Search for the cell housing the specified text and yield its [x, y] center coordinate. 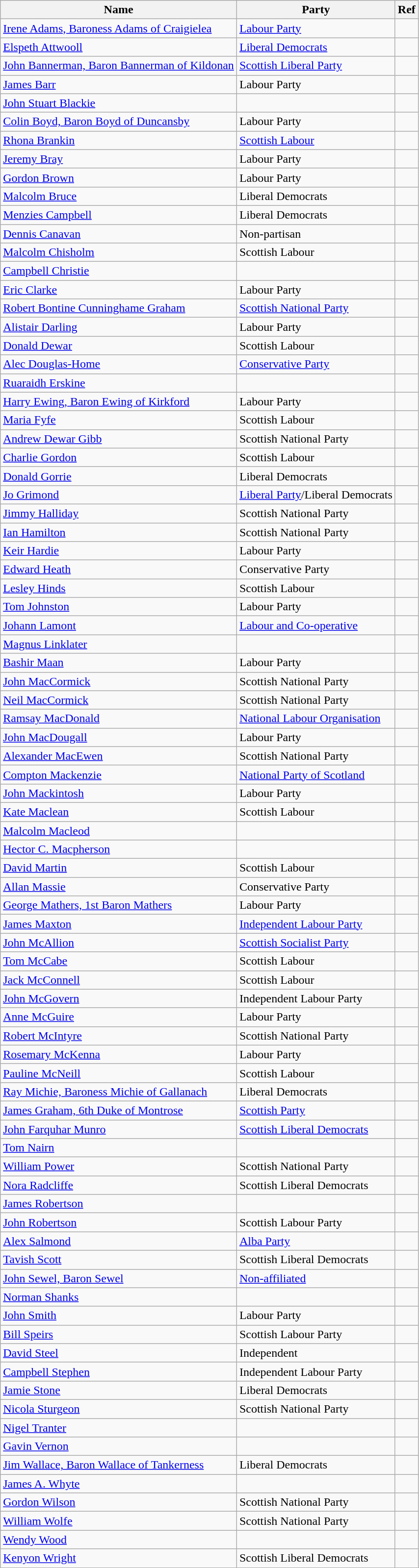
Gordon Brown [119, 177]
Scottish Socialist Party [316, 943]
Malcolm Chisholm [119, 252]
Donald Dewar [119, 346]
Gavin Vernon [119, 1446]
John Smith [119, 1316]
Non-affiliated [316, 1278]
Allan Massie [119, 887]
Ref [406, 10]
David Martin [119, 868]
Keir Hardie [119, 551]
Maria Fyfe [119, 420]
Hector C. Macpherson [119, 849]
George Mathers, 1st Baron Mathers [119, 905]
Charlie Gordon [119, 457]
Eric Clarke [119, 290]
James Graham, 6th Duke of Montrose [119, 1110]
Campbell Christie [119, 271]
Tom McCabe [119, 961]
Johann Lamont [119, 625]
Alistair Darling [119, 327]
Tom Nairn [119, 1148]
James Maxton [119, 924]
William Power [119, 1167]
David Steel [119, 1353]
Jack McConnell [119, 980]
Harry Ewing, Baron Ewing of Kirkford [119, 401]
Norman Shanks [119, 1297]
John McAllion [119, 943]
Pauline McNeill [119, 1073]
National Labour Organisation [316, 719]
John Sewel, Baron Sewel [119, 1278]
Andrew Dewar Gibb [119, 439]
Nora Radcliffe [119, 1185]
Kenyon Wright [119, 1558]
Nigel Tranter [119, 1428]
Ruaraidh Erskine [119, 383]
Ramsay MacDonald [119, 719]
Dennis Canavan [119, 234]
Gordon Wilson [119, 1502]
John Stuart Blackie [119, 103]
John Farquhar Munro [119, 1129]
Campbell Stephen [119, 1371]
Ian Hamilton [119, 532]
Wendy Wood [119, 1540]
Nicola Sturgeon [119, 1409]
Edward Heath [119, 570]
John Robertson [119, 1222]
Jim Wallace, Baron Wallace of Tankerness [119, 1465]
Scottish Party [316, 1110]
Ray Michie, Baroness Michie of Gallanach [119, 1092]
Magnus Linklater [119, 644]
James Robertson [119, 1204]
Kate Maclean [119, 812]
Donald Gorrie [119, 476]
Irene Adams, Baroness Adams of Craigielea [119, 28]
Robert Bontine Cunninghame Graham [119, 308]
Anne McGuire [119, 1017]
Menzies Campbell [119, 215]
Alexander MacEwen [119, 756]
Non-partisan [316, 234]
William Wolfe [119, 1521]
Jeremy Bray [119, 159]
Alex Salmond [119, 1241]
John MacDougall [119, 737]
James A. Whyte [119, 1484]
John Bannerman, Baron Bannerman of Kildonan [119, 66]
Rhona Brankin [119, 140]
Elspeth Attwooll [119, 47]
Name [119, 10]
Scottish Liberal Party [316, 66]
Tavish Scott [119, 1260]
Labour and Co-operative [316, 625]
Neil MacCormick [119, 700]
Bill Speirs [119, 1334]
John MacCormick [119, 681]
John Mackintosh [119, 793]
Colin Boyd, Baron Boyd of Duncansby [119, 122]
Alba Party [316, 1241]
Jo Grimond [119, 495]
Jimmy Halliday [119, 513]
National Party of Scotland [316, 774]
Compton Mackenzie [119, 774]
Malcolm Bruce [119, 196]
Liberal Party/Liberal Democrats [316, 495]
Independent [316, 1353]
James Barr [119, 84]
Tom Johnston [119, 607]
Alec Douglas-Home [119, 364]
Rosemary McKenna [119, 1054]
John McGovern [119, 998]
Bashir Maan [119, 663]
Malcolm Macleod [119, 831]
Jamie Stone [119, 1390]
Robert McIntyre [119, 1036]
Lesley Hinds [119, 588]
Party [316, 10]
